Capture the cell that displays the provided text and extract its (X, Y) central coordinate. 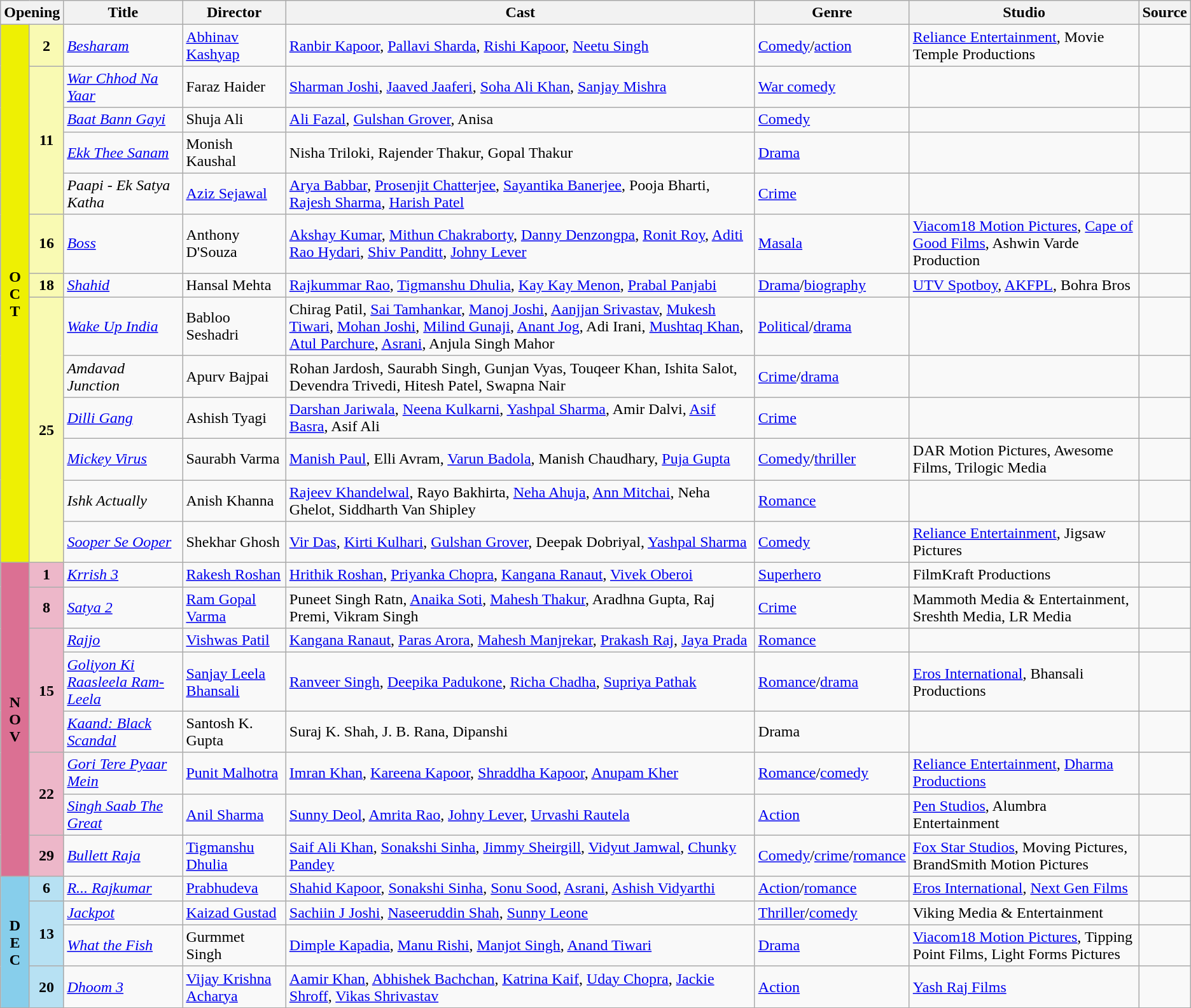
Akshay Kumar, Mithun Chakraborty, Danny Denzongpa, Ronit Roy, Aditi Rao Hydari, Shiv Panditt, Johny Lever (520, 244)
Wake Up India (123, 326)
Krrish 3 (123, 575)
Anil Sharma (234, 814)
Faraz Haider (234, 86)
UTV Spotboy, AKFPL, Bohra Bros (1024, 285)
Viacom18 Motion Pictures, Tipping Point Films, Light Forms Pictures (1024, 945)
Paapi - Ek Satya Katha (123, 193)
Action/romance (832, 888)
Sharman Joshi, Jaaved Jaaferi, Soha Ali Khan, Sanjay Mishra (520, 86)
Ashish Tyagi (234, 417)
Ram Gopal Varma (234, 608)
Abhinav Kashyap (234, 46)
Rohan Jardosh, Saurabh Singh, Gunjan Vyas, Touqeer Khan, Ishita Salot, Devendra Trivedi, Hitesh Patel, Swapna Nair (520, 376)
15 (46, 691)
Mickey Virus (123, 459)
11 (46, 140)
Opening (32, 13)
2 (46, 46)
Shahid (123, 285)
R... Rajkumar (123, 888)
Sooper Se Ooper (123, 542)
Anthony D'Souza (234, 244)
Dimple Kapadia, Manu Rishi, Manjot Singh, Anand Tiwari (520, 945)
War Chhod Na Yaar (123, 86)
Babloo Seshadri (234, 326)
Sanjay Leela Bhansali (234, 682)
Comedy/thriller (832, 459)
Viacom18 Motion Pictures, Cape of Good Films, Ashwin Varde Production (1024, 244)
18 (46, 285)
Aamir Khan, Abhishek Bachchan, Katrina Kaif, Uday Chopra, Jackie Shroff, Vikas Shrivastav (520, 987)
Shahid Kapoor, Sonakshi Sinha, Sonu Sood, Asrani, Ashish Vidyarthi (520, 888)
16 (46, 244)
Goliyon Ki Raasleela Ram-Leela (123, 682)
Crime/drama (832, 376)
Shekhar Ghosh (234, 542)
Amdavad Junction (123, 376)
Director (234, 13)
Rajeev Khandelwal, Rayo Bakhirta, Neha Ahuja, Ann Mitchai, Neha Ghelot, Siddharth Van Shipley (520, 500)
Imran Khan, Kareena Kapoor, Shraddha Kapoor, Anupam Kher (520, 773)
Comedy/action (832, 46)
Aziz Sejawal (234, 193)
Ranbir Kapoor, Pallavi Sharda, Rishi Kapoor, Neetu Singh (520, 46)
War comedy (832, 86)
DAR Motion Pictures, Awesome Films, Trilogic Media (1024, 459)
29 (46, 856)
6 (46, 888)
Satya 2 (123, 608)
Tigmanshu Dhulia (234, 856)
Singh Saab The Great (123, 814)
Gurmmet Singh (234, 945)
1 (46, 575)
Gori Tere Pyaar Mein (123, 773)
Rajkummar Rao, Tigmanshu Dhulia, Kay Kay Menon, Prabal Panjabi (520, 285)
Rakesh Roshan (234, 575)
Reliance Entertainment, Jigsaw Pictures (1024, 542)
Genre (832, 13)
Saurabh Varma (234, 459)
Nisha Triloki, Rajender Thakur, Gopal Thakur (520, 153)
Viking Media & Entertainment (1024, 913)
Ali Fazal, Gulshan Grover, Anisa (520, 120)
8 (46, 608)
Dilli Gang (123, 417)
Pen Studios, Alumbra Entertainment (1024, 814)
Prabhudeva (234, 888)
What the Fish (123, 945)
Punit Malhotra (234, 773)
Sachiin J Joshi, Naseeruddin Shah, Sunny Leone (520, 913)
Jackpot (123, 913)
Fox Star Studios, Moving Pictures, BrandSmith Motion Pictures (1024, 856)
Darshan Jariwala, Neena Kulkarni, Yashpal Sharma, Amir Dalvi, Asif Basra, Asif Ali (520, 417)
Masala (832, 244)
Sunny Deol, Amrita Rao, Johny Lever, Urvashi Rautela (520, 814)
Bullett Raja (123, 856)
Apurv Bajpai (234, 376)
Superhero (832, 575)
Title (123, 13)
NOV (15, 720)
Yash Raj Films (1024, 987)
Vijay Krishna Acharya (234, 987)
Puneet Singh Ratn, Anaika Soti, Mahesh Thakur, Aradhna Gupta, Raj Premi, Vikram Singh (520, 608)
Cast (520, 13)
Eros International, Bhansali Productions (1024, 682)
Ishk Actually (123, 500)
OCT (15, 294)
Political/drama (832, 326)
Kangana Ranaut, Paras Arora, Mahesh Manjrekar, Prakash Raj, Jaya Prada (520, 640)
Suraj K. Shah, J. B. Rana, Dipanshi (520, 731)
Drama/biography (832, 285)
Anish Khanna (234, 500)
Reliance Entertainment, Movie Temple Productions (1024, 46)
Ranveer Singh, Deepika Padukone, Richa Chadha, Supriya Pathak (520, 682)
Vir Das, Kirti Kulhari, Gulshan Grover, Deepak Dobriyal, Yashpal Sharma (520, 542)
Santosh K. Gupta (234, 731)
Romance/drama (832, 682)
22 (46, 794)
20 (46, 987)
Kaizad Gustad (234, 913)
Hrithik Roshan, Priyanka Chopra, Kangana Ranaut, Vivek Oberoi (520, 575)
Monish Kaushal (234, 153)
Hansal Mehta (234, 285)
Rajjo (123, 640)
Vishwas Patil (234, 640)
Comedy/crime/romance (832, 856)
25 (46, 430)
Romance/comedy (832, 773)
Source (1164, 13)
Kaand: Black Scandal (123, 731)
Reliance Entertainment, Dharma Productions (1024, 773)
Ekk Thee Sanam (123, 153)
Eros International, Next Gen Films (1024, 888)
13 (46, 934)
Besharam (123, 46)
Studio (1024, 13)
FilmKraft Productions (1024, 575)
Dhoom 3 (123, 987)
Manish Paul, Elli Avram, Varun Badola, Manish Chaudhary, Puja Gupta (520, 459)
Mammoth Media & Entertainment, Sreshth Media, LR Media (1024, 608)
Saif Ali Khan, Sonakshi Sinha, Jimmy Sheirgill, Vidyut Jamwal, Chunky Pandey (520, 856)
Arya Babbar, Prosenjit Chatterjee, Sayantika Banerjee, Pooja Bharti, Rajesh Sharma, Harish Patel (520, 193)
Boss (123, 244)
Thriller/comedy (832, 913)
DEC (15, 942)
Baat Bann Gayi (123, 120)
Shuja Ali (234, 120)
